Search for the cell housing the specified text and yield its [x, y] center coordinate. 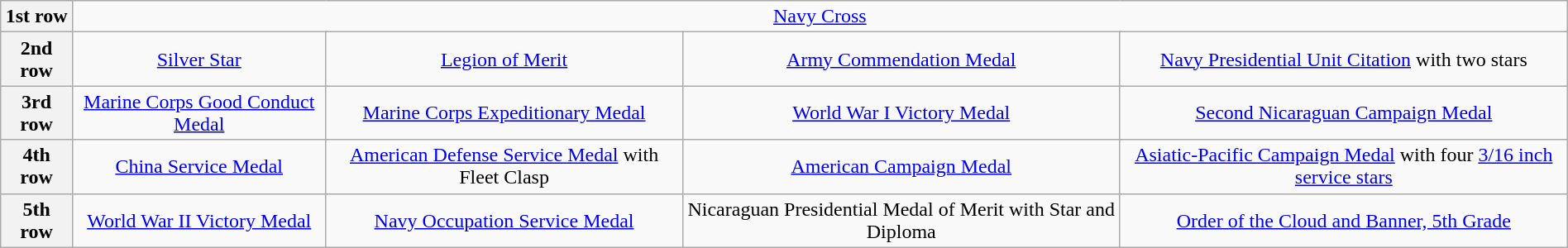
4th row [36, 167]
3rd row [36, 112]
World War II Victory Medal [198, 220]
Nicaraguan Presidential Medal of Merit with Star and Diploma [901, 220]
World War I Victory Medal [901, 112]
Navy Occupation Service Medal [504, 220]
Marine Corps Good Conduct Medal [198, 112]
Army Commendation Medal [901, 60]
American Defense Service Medal with Fleet Clasp [504, 167]
Order of the Cloud and Banner, 5th Grade [1343, 220]
China Service Medal [198, 167]
2nd row [36, 60]
Legion of Merit [504, 60]
Marine Corps Expeditionary Medal [504, 112]
5th row [36, 220]
American Campaign Medal [901, 167]
Asiatic-Pacific Campaign Medal with four 3/16 inch service stars [1343, 167]
Navy Cross [820, 17]
Silver Star [198, 60]
1st row [36, 17]
Navy Presidential Unit Citation with two stars [1343, 60]
Second Nicaraguan Campaign Medal [1343, 112]
